Scan for the cell matching the given text and deliver its [X, Y] coordinate at center. 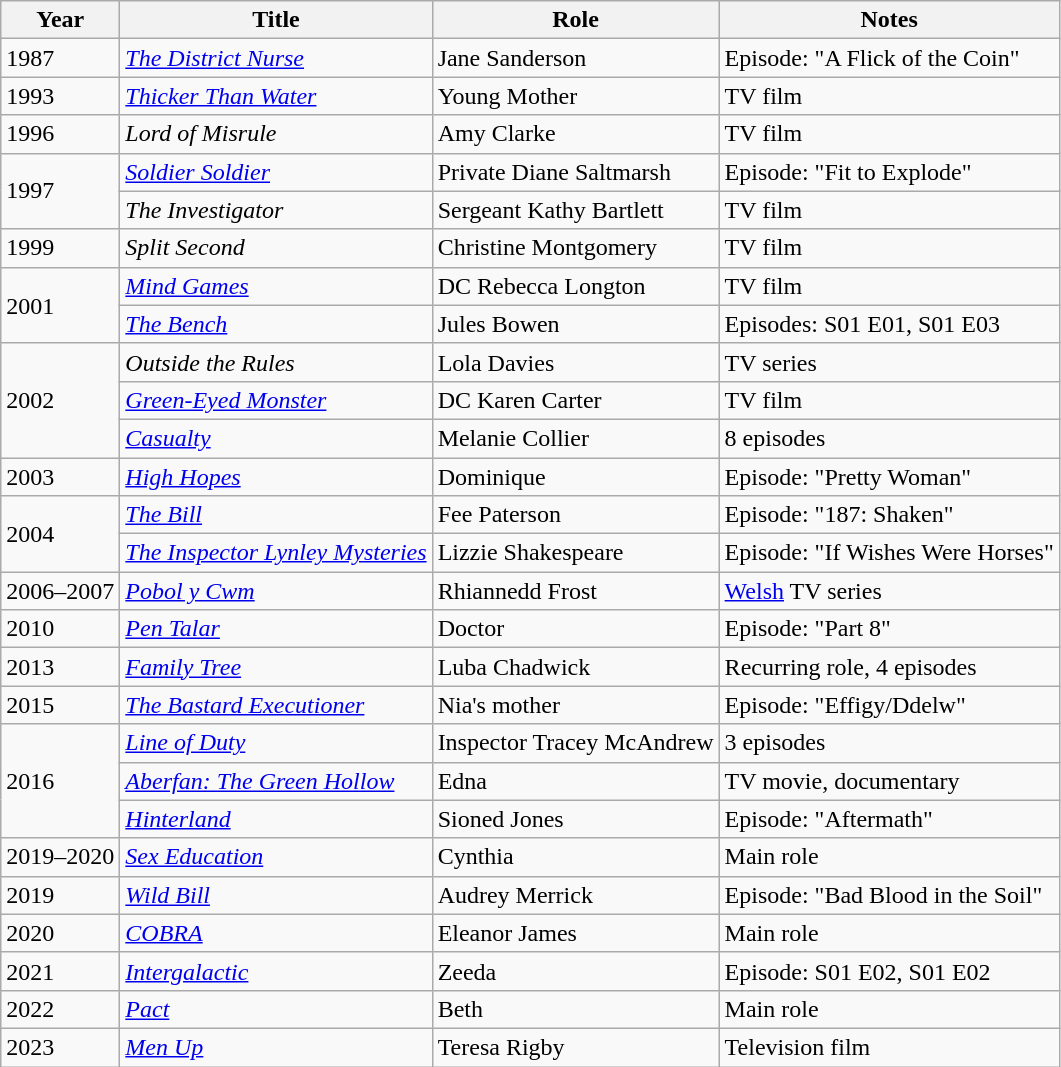
TV series [889, 362]
2016 [60, 781]
Episode: "Fit to Explode" [889, 172]
Intergalactic [276, 971]
3 episodes [889, 743]
Doctor [576, 629]
2006–2007 [60, 591]
Pact [276, 1009]
Zeeda [576, 971]
8 episodes [889, 438]
2023 [60, 1047]
Pobol y Cwm [276, 591]
Fee Paterson [576, 515]
Episode: "If Wishes Were Horses" [889, 553]
2003 [60, 477]
1996 [60, 134]
Lizzie Shakespeare [576, 553]
Men Up [276, 1047]
Lola Davies [576, 362]
Episode: "187: Shaken" [889, 515]
Year [60, 20]
Dominique [576, 477]
COBRA [276, 933]
Eleanor James [576, 933]
High Hopes [276, 477]
TV movie, documentary [889, 781]
Line of Duty [276, 743]
Teresa Rigby [576, 1047]
The Bill [276, 515]
Aberfan: The Green Hollow [276, 781]
Episode: "Part 8" [889, 629]
2004 [60, 534]
2020 [60, 933]
1987 [60, 58]
Episode: S01 E02, S01 E02 [889, 971]
Audrey Merrick [576, 895]
Edna [576, 781]
Episodes: S01 E01, S01 E03 [889, 324]
Episode: "A Flick of the Coin" [889, 58]
2002 [60, 400]
Welsh TV series [889, 591]
Hinterland [276, 819]
Episode: "Bad Blood in the Soil" [889, 895]
Notes [889, 20]
Television film [889, 1047]
Episode: "Aftermath" [889, 819]
Jules Bowen [576, 324]
The District Nurse [276, 58]
2021 [60, 971]
Beth [576, 1009]
Private Diane Saltmarsh [576, 172]
Inspector Tracey McAndrew [576, 743]
The Bench [276, 324]
Casualty [276, 438]
Cynthia [576, 857]
2022 [60, 1009]
Amy Clarke [576, 134]
Luba Chadwick [576, 667]
1993 [60, 96]
Rhiannedd Frost [576, 591]
The Investigator [276, 210]
Melanie Collier [576, 438]
Pen Talar [276, 629]
Thicker Than Water [276, 96]
2010 [60, 629]
Title [276, 20]
Nia's mother [576, 705]
Young Mother [576, 96]
Lord of Misrule [276, 134]
Episode: "Pretty Woman" [889, 477]
DC Rebecca Longton [576, 286]
Jane Sanderson [576, 58]
Soldier Soldier [276, 172]
Split Second [276, 248]
Sergeant Kathy Bartlett [576, 210]
The Inspector Lynley Mysteries [276, 553]
1999 [60, 248]
Mind Games [276, 286]
2001 [60, 305]
Outside the Rules [276, 362]
Sioned Jones [576, 819]
Family Tree [276, 667]
Green-Eyed Monster [276, 400]
2019–2020 [60, 857]
2013 [60, 667]
Recurring role, 4 episodes [889, 667]
Wild Bill [276, 895]
Role [576, 20]
DC Karen Carter [576, 400]
The Bastard Executioner [276, 705]
2015 [60, 705]
Sex Education [276, 857]
1997 [60, 191]
Christine Montgomery [576, 248]
2019 [60, 895]
Episode: "Effigy/Ddelw" [889, 705]
